Return (X, Y) of the center of cell containing provided text 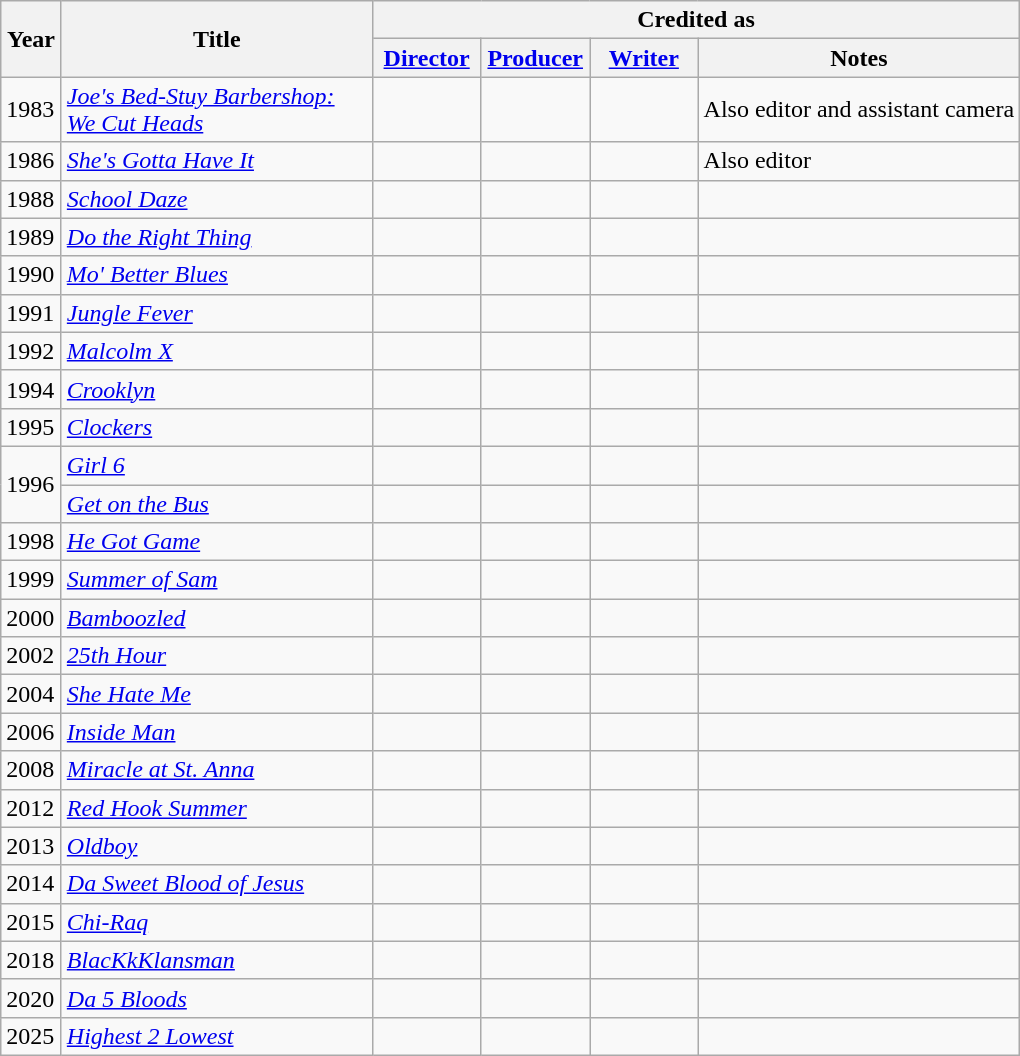
Clockers (216, 427)
Producer (536, 58)
Jungle Fever (216, 313)
Mo' Better Blues (216, 275)
Red Hook Summer (216, 808)
Notes (859, 58)
She Hate Me (216, 694)
Bamboozled (216, 618)
School Daze (216, 199)
1986 (32, 161)
2000 (32, 618)
1991 (32, 313)
Chi-Raq (216, 922)
1995 (32, 427)
Highest 2 Lowest (216, 1036)
Credited as (696, 20)
2018 (32, 960)
1990 (32, 275)
2013 (32, 846)
2014 (32, 884)
Summer of Sam (216, 580)
Year (32, 39)
1998 (32, 542)
She's Gotta Have It (216, 161)
Do the Right Thing (216, 237)
25th Hour (216, 656)
Get on the Bus (216, 503)
2012 (32, 808)
Da 5 Bloods (216, 998)
Crooklyn (216, 389)
He Got Game (216, 542)
2015 (32, 922)
2025 (32, 1036)
BlacKkKlansman (216, 960)
2006 (32, 732)
Also editor (859, 161)
2002 (32, 656)
Miracle at St. Anna (216, 770)
Joe's Bed-Stuy Barbershop: We Cut Heads (216, 110)
Writer (644, 58)
Girl 6 (216, 465)
Da Sweet Blood of Jesus (216, 884)
Oldboy (216, 846)
1999 (32, 580)
1989 (32, 237)
1983 (32, 110)
1996 (32, 484)
1992 (32, 351)
Inside Man (216, 732)
2008 (32, 770)
1988 (32, 199)
Director (426, 58)
Also editor and assistant camera (859, 110)
1994 (32, 389)
Malcolm X (216, 351)
2004 (32, 694)
2020 (32, 998)
Title (216, 39)
